Detect which cell encompasses the target text, then output its [x, y] center coordinate. 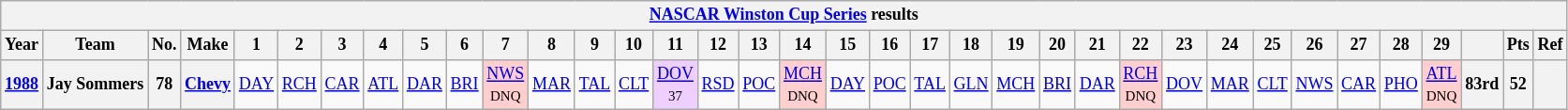
ATLDNQ [1441, 85]
Chevy [208, 85]
5 [426, 45]
52 [1518, 85]
16 [889, 45]
ATL [383, 85]
10 [634, 45]
26 [1314, 45]
RCHDNQ [1141, 85]
13 [759, 45]
18 [971, 45]
Make [208, 45]
24 [1230, 45]
Team [95, 45]
25 [1273, 45]
DOV37 [676, 85]
NASCAR Winston Cup Series results [784, 15]
MCHDNQ [803, 85]
Pts [1518, 45]
PHO [1400, 85]
8 [552, 45]
MCH [1016, 85]
Jay Sommers [95, 85]
21 [1097, 45]
83rd [1483, 85]
9 [594, 45]
28 [1400, 45]
7 [506, 45]
17 [930, 45]
27 [1359, 45]
DOV [1185, 85]
23 [1185, 45]
11 [676, 45]
NWSDNQ [506, 85]
6 [465, 45]
12 [718, 45]
GLN [971, 85]
Ref [1550, 45]
19 [1016, 45]
20 [1057, 45]
2 [299, 45]
Year [22, 45]
14 [803, 45]
NWS [1314, 85]
RCH [299, 85]
4 [383, 45]
22 [1141, 45]
No. [165, 45]
1988 [22, 85]
1 [256, 45]
15 [847, 45]
78 [165, 85]
3 [342, 45]
RSD [718, 85]
29 [1441, 45]
